Scan for the cell matching the given text and deliver its (x, y) coordinate at center. 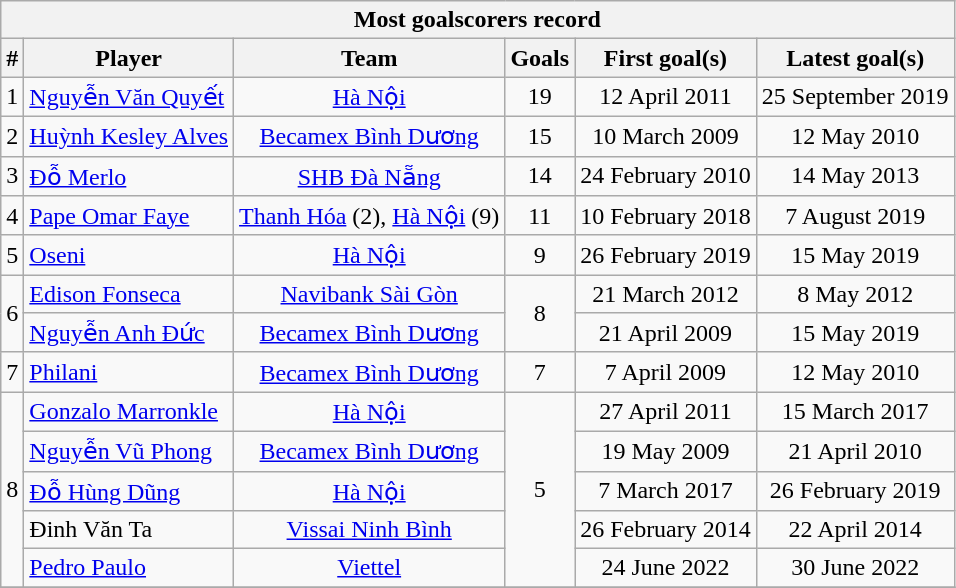
Gonzalo Marronkle (129, 412)
Huỳnh Kesley Alves (129, 136)
Team (370, 58)
7 August 2019 (855, 216)
Đỗ Hùng Dũng (129, 491)
First goal(s) (666, 58)
# (12, 58)
7 March 2017 (666, 491)
6 (12, 314)
10 March 2009 (666, 136)
22 April 2014 (855, 530)
3 (12, 176)
Đinh Văn Ta (129, 530)
Vissai Ninh Bình (370, 530)
9 (540, 255)
21 April 2009 (666, 333)
Player (129, 58)
Đỗ Merlo (129, 176)
Nguyễn Anh Đức (129, 333)
19 May 2009 (666, 451)
1 (12, 97)
21 March 2012 (666, 294)
25 September 2019 (855, 97)
12 April 2011 (666, 97)
14 May 2013 (855, 176)
Edison Fonseca (129, 294)
19 (540, 97)
Most goalscorers record (478, 20)
Philani (129, 372)
2 (12, 136)
Goals (540, 58)
24 February 2010 (666, 176)
SHB Đà Nẵng (370, 176)
15 (540, 136)
Pape Omar Faye (129, 216)
4 (12, 216)
26 February 2014 (666, 530)
Thanh Hóa (2), Hà Nội (9) (370, 216)
14 (540, 176)
Pedro Paulo (129, 568)
24 June 2022 (666, 568)
27 April 2011 (666, 412)
Oseni (129, 255)
Latest goal(s) (855, 58)
21 April 2010 (855, 451)
8 May 2012 (855, 294)
30 June 2022 (855, 568)
Viettel (370, 568)
10 February 2018 (666, 216)
11 (540, 216)
Nguyễn Văn Quyết (129, 97)
Navibank Sài Gòn (370, 294)
Nguyễn Vũ Phong (129, 451)
15 March 2017 (855, 412)
7 April 2009 (666, 372)
